Detect which cell encompasses the target text, then output its (X, Y) center coordinate. 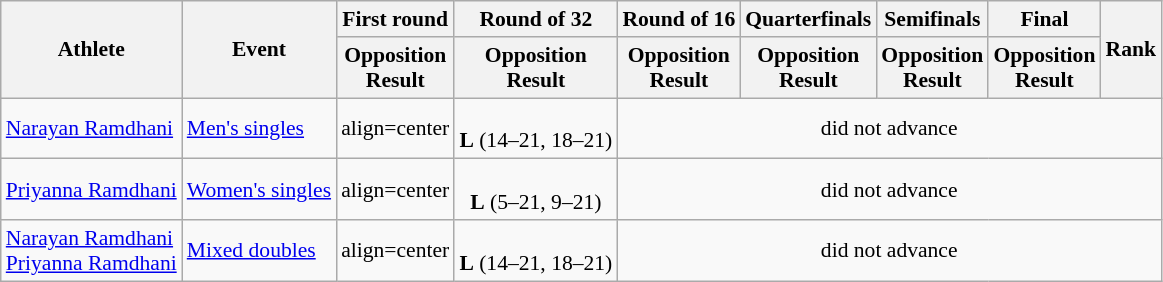
Men's singles (259, 128)
Women's singles (259, 190)
Round of 32 (536, 19)
L (5–21, 9–21) (536, 190)
Quarterfinals (808, 19)
Priyanna Ramdhani (92, 190)
Semifinals (932, 19)
Narayan Ramdhani (92, 128)
Rank (1130, 50)
Mixed doubles (259, 250)
Event (259, 50)
Athlete (92, 50)
Final (1044, 19)
First round (395, 19)
Round of 16 (678, 19)
Narayan RamdhaniPriyanna Ramdhani (92, 250)
